Extract the (X, Y) coordinate from the center of the cell holding the provided text.  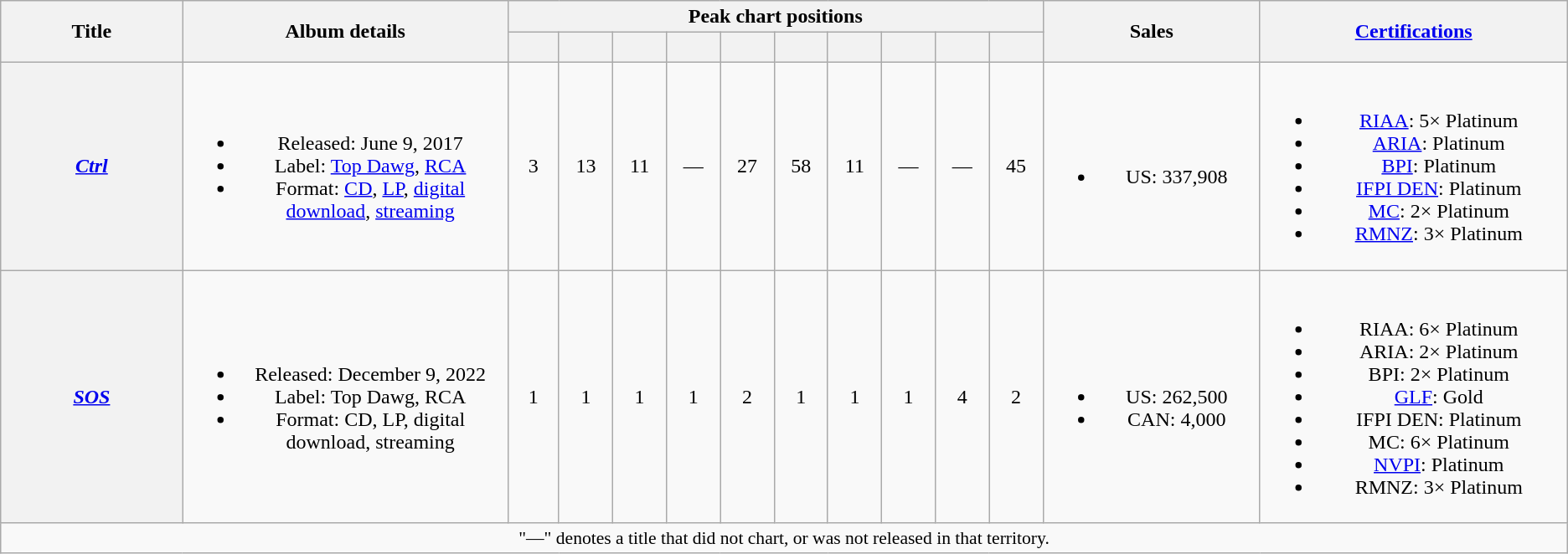
Title (92, 32)
US: 337,908 (1151, 166)
4 (962, 396)
Sales (1151, 32)
RIAA: 6× PlatinumARIA: 2× PlatinumBPI: 2× PlatinumGLF: GoldIFPI DEN: PlatinumMC: 6× PlatinumNVPI: PlatinumRMNZ: 3× Platinum (1414, 396)
Album details (345, 32)
Ctrl (92, 166)
SOS (92, 396)
RIAA: 5× PlatinumARIA: PlatinumBPI: PlatinumIFPI DEN: PlatinumMC: 2× PlatinumRMNZ: 3× Platinum (1414, 166)
Certifications (1414, 32)
Released: June 9, 2017Label: Top Dawg, RCAFormat: CD, LP, digital download, streaming (345, 166)
3 (533, 166)
Peak chart positions (776, 17)
45 (1016, 166)
13 (585, 166)
US: 262,500CAN: 4,000 (1151, 396)
27 (747, 166)
Released: December 9, 2022Label: Top Dawg, RCAFormat: CD, LP, digital download, streaming (345, 396)
58 (801, 166)
"—" denotes a title that did not chart, or was not released in that territory. (784, 538)
